Provide the [x, y] coordinate of the cell's center where the given text is located.  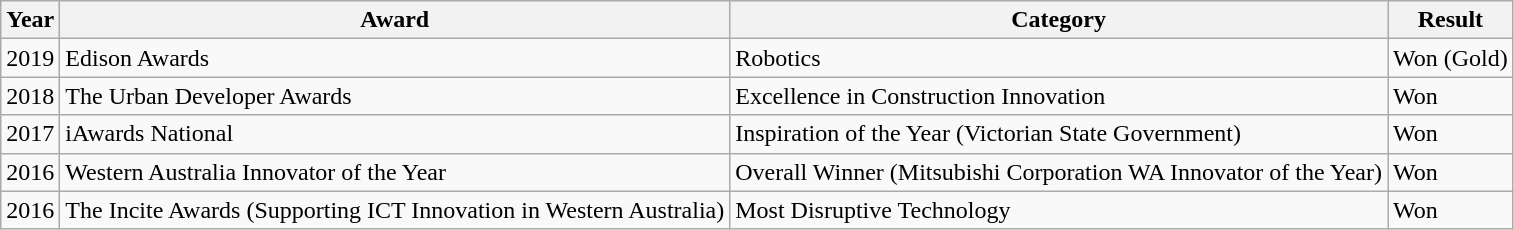
The Incite Awards (Supporting ICT Innovation in Western Australia) [395, 210]
Award [395, 20]
Inspiration of the Year (Victorian State Government) [1059, 134]
Robotics [1059, 58]
2019 [30, 58]
Result [1451, 20]
iAwards National [395, 134]
Overall Winner (Mitsubishi Corporation WA Innovator of the Year) [1059, 172]
2018 [30, 96]
2017 [30, 134]
Excellence in Construction Innovation [1059, 96]
Category [1059, 20]
Year [30, 20]
Edison Awards [395, 58]
The Urban Developer Awards [395, 96]
Western Australia Innovator of the Year [395, 172]
Most Disruptive Technology [1059, 210]
Won (Gold) [1451, 58]
